Determine the [x, y] coordinate at the center of the cell enclosing the given text.  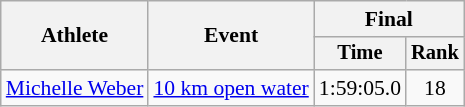
Rank [435, 54]
18 [435, 88]
1:59:05.0 [360, 88]
10 km open water [230, 88]
Event [230, 36]
Final [389, 19]
Athlete [75, 36]
Michelle Weber [75, 88]
Time [360, 54]
